Return (X, Y) of the center of cell containing provided text 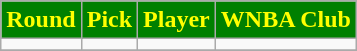
Pick (109, 20)
WNBA Club (286, 20)
Player (177, 20)
Round (41, 20)
